Output the (X, Y) coordinate of the center of the cell containing the given text.  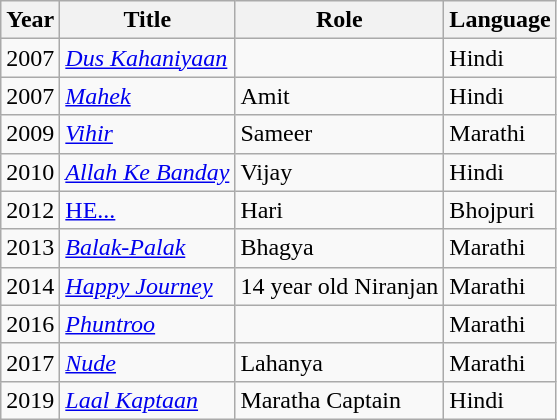
Lahanya (340, 362)
Laal Kaptaan (148, 400)
2013 (30, 248)
2014 (30, 286)
Dus Kahaniyaan (148, 58)
Nude (148, 362)
Role (340, 20)
Bhojpuri (500, 210)
Hari (340, 210)
Vijay (340, 172)
Allah Ke Banday (148, 172)
Language (500, 20)
14 year old Niranjan (340, 286)
2009 (30, 134)
Happy Journey (148, 286)
Amit (340, 96)
2010 (30, 172)
2016 (30, 324)
Title (148, 20)
Balak-Palak (148, 248)
Mahek (148, 96)
HE... (148, 210)
Phuntroo (148, 324)
Sameer (340, 134)
2019 (30, 400)
2012 (30, 210)
Vihir (148, 134)
2017 (30, 362)
Bhagya (340, 248)
Year (30, 20)
Maratha Captain (340, 400)
